Find where the given text appears and provide that cell's center as (x, y) coordinate. 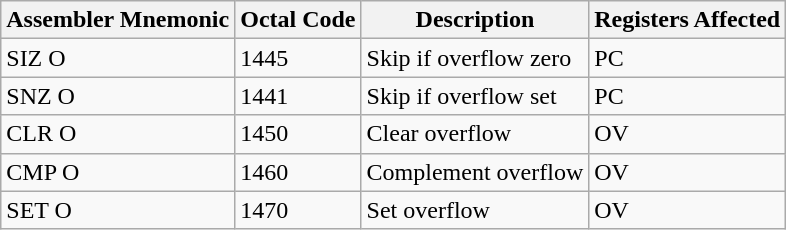
1441 (298, 96)
Assembler Mnemonic (118, 20)
Octal Code (298, 20)
SNZ O (118, 96)
1470 (298, 210)
Clear overflow (475, 134)
Skip if overflow set (475, 96)
Complement overflow (475, 172)
SET O (118, 210)
1450 (298, 134)
1460 (298, 172)
CLR O (118, 134)
Skip if overflow zero (475, 58)
Set overflow (475, 210)
SIZ O (118, 58)
CMP O (118, 172)
Registers Affected (688, 20)
1445 (298, 58)
Description (475, 20)
